Return (x, y) of the center of cell containing provided text 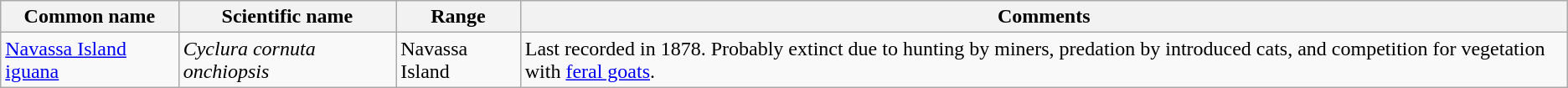
Cyclura cornuta onchiopsis (287, 60)
Common name (90, 17)
Navassa Island iguana (90, 60)
Scientific name (287, 17)
Navassa Island (459, 60)
Range (459, 17)
Last recorded in 1878. Probably extinct due to hunting by miners, predation by introduced cats, and competition for vegetation with feral goats. (1044, 60)
Comments (1044, 17)
